Provide the (x, y) coordinate of the cell's center where the given text is located.  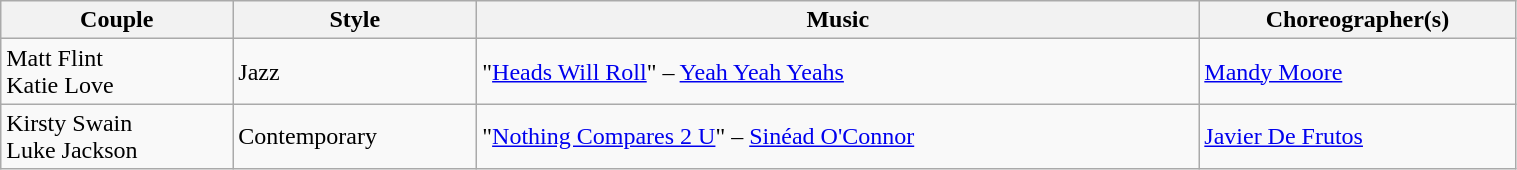
Mandy Moore (1358, 72)
Music (838, 20)
Contemporary (355, 136)
"Heads Will Roll" – Yeah Yeah Yeahs (838, 72)
Couple (117, 20)
Kirsty SwainLuke Jackson (117, 136)
Style (355, 20)
Jazz (355, 72)
Matt FlintKatie Love (117, 72)
"Nothing Compares 2 U" – Sinéad O'Connor (838, 136)
Javier De Frutos (1358, 136)
Choreographer(s) (1358, 20)
